Output the [X, Y] coordinate of the center of the cell containing the given text.  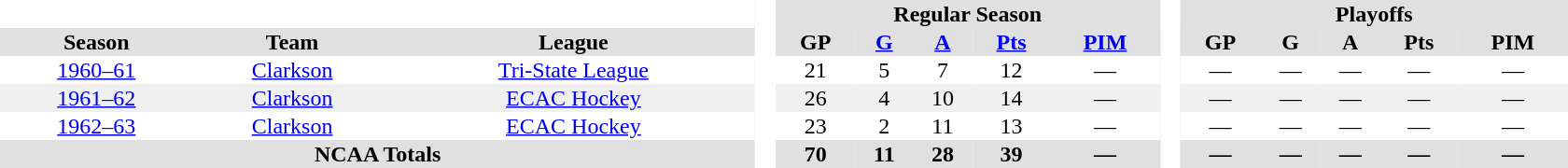
70 [816, 154]
League [574, 42]
2 [885, 126]
12 [1012, 70]
Tri-State League [574, 70]
Regular Season [968, 14]
Team [293, 42]
5 [885, 70]
13 [1012, 126]
39 [1012, 154]
4 [885, 98]
28 [943, 154]
1962–63 [97, 126]
1961–62 [97, 98]
NCAA Totals [377, 154]
21 [816, 70]
10 [943, 98]
26 [816, 98]
1960–61 [97, 70]
Playoffs [1374, 14]
23 [816, 126]
7 [943, 70]
Season [97, 42]
14 [1012, 98]
